Detect which cell encompasses the target text, then output its (X, Y) center coordinate. 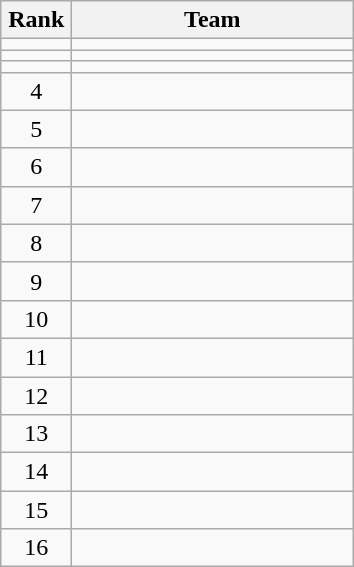
9 (36, 281)
Team (212, 20)
13 (36, 434)
4 (36, 91)
16 (36, 548)
10 (36, 319)
7 (36, 205)
6 (36, 167)
14 (36, 472)
5 (36, 129)
12 (36, 395)
15 (36, 510)
Rank (36, 20)
11 (36, 357)
8 (36, 243)
